Identify which cell holds the provided text, then report its [X, Y] central coordinate. 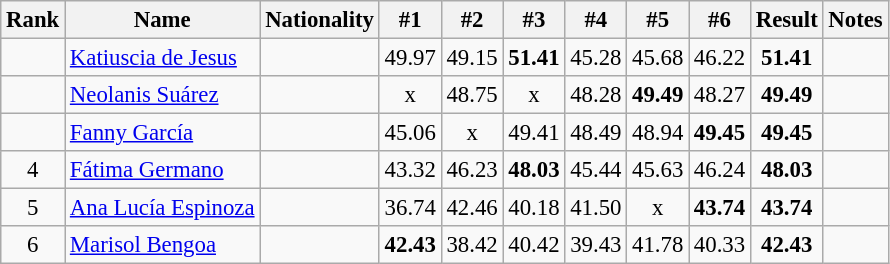
#6 [720, 20]
Marisol Bengoa [162, 245]
49.41 [534, 133]
Notes [856, 20]
#5 [658, 20]
#1 [410, 20]
45.68 [658, 58]
Fátima Germano [162, 170]
45.28 [596, 58]
Katiuscia de Jesus [162, 58]
#2 [472, 20]
42.46 [472, 208]
6 [33, 245]
Rank [33, 20]
48.94 [658, 133]
Fanny García [162, 133]
45.06 [410, 133]
41.78 [658, 245]
48.27 [720, 95]
48.75 [472, 95]
Result [786, 20]
#4 [596, 20]
Nationality [320, 20]
40.42 [534, 245]
45.63 [658, 170]
Neolanis Suárez [162, 95]
46.22 [720, 58]
48.28 [596, 95]
43.32 [410, 170]
40.18 [534, 208]
5 [33, 208]
46.24 [720, 170]
41.50 [596, 208]
Name [162, 20]
39.43 [596, 245]
40.33 [720, 245]
Ana Lucía Espinoza [162, 208]
46.23 [472, 170]
36.74 [410, 208]
49.97 [410, 58]
45.44 [596, 170]
49.15 [472, 58]
#3 [534, 20]
4 [33, 170]
48.49 [596, 133]
38.42 [472, 245]
